Find where the given text appears and provide that cell's center as [x, y] coordinate. 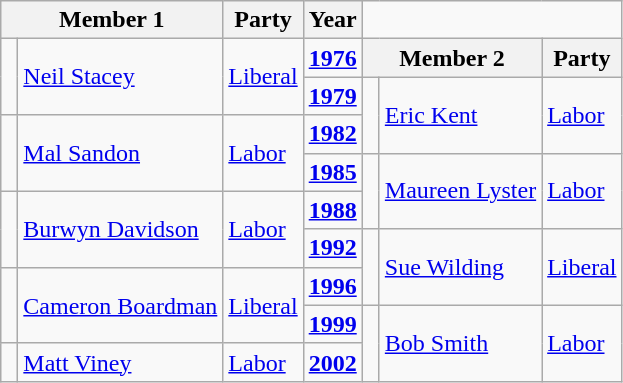
Sue Wilding [460, 267]
1979 [332, 96]
Year [332, 20]
Mal Sandon [120, 153]
Cameron Boardman [120, 305]
Member 2 [452, 58]
1999 [332, 324]
Eric Kent [460, 115]
Matt Viney [120, 362]
Neil Stacey [120, 77]
Maureen Lyster [460, 191]
Bob Smith [460, 343]
1976 [332, 58]
1982 [332, 134]
1988 [332, 210]
1996 [332, 286]
Member 1 [112, 20]
1985 [332, 172]
2002 [332, 362]
1992 [332, 248]
Burwyn Davidson [120, 229]
